Scan for the cell matching the given text and deliver its [x, y] coordinate at center. 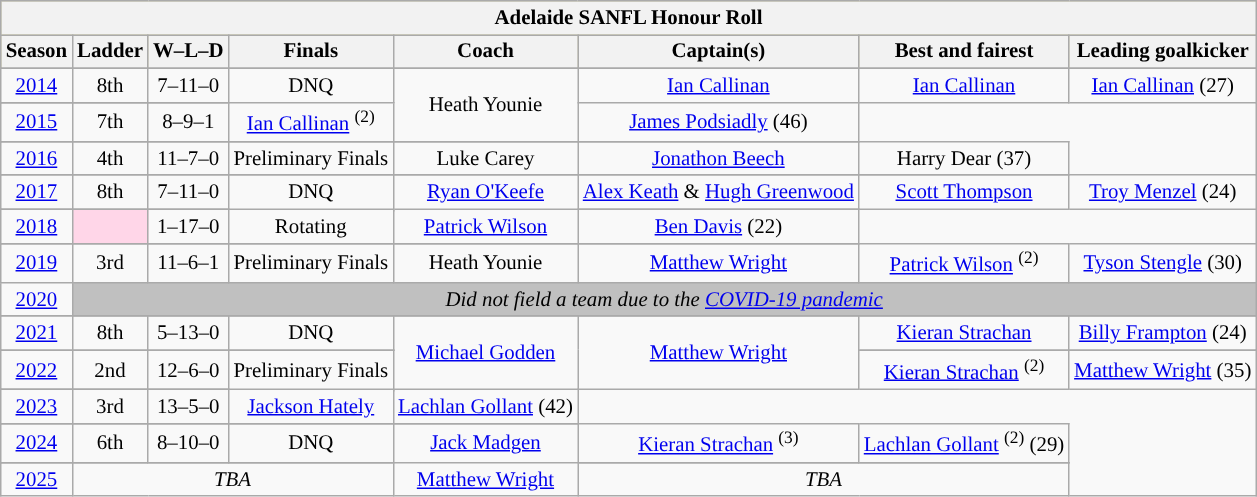
13–5–0 [188, 406]
8–9–1 [188, 122]
Finals [312, 52]
2016 [36, 159]
6th [110, 442]
2023 [36, 406]
11–6–1 [188, 262]
2019 [36, 262]
James Podsiadly (46) [718, 122]
2022 [36, 370]
Jonathon Beech [718, 159]
2017 [36, 192]
8–10–0 [188, 442]
Tyson Stengle (30) [1162, 262]
Harry Dear (37) [964, 159]
Season [36, 52]
11–7–0 [188, 159]
12–6–0 [188, 370]
Jackson Hately [312, 406]
Coach [486, 52]
Scott Thompson [964, 192]
5–13–0 [188, 333]
Ryan O'Keefe [486, 192]
Kieran Strachan [964, 333]
Matthew Wright (35) [1162, 370]
Ben Davis (22) [718, 226]
Billy Frampton (24) [1162, 333]
Patrick Wilson (2) [964, 262]
W–L–D [188, 52]
Troy Menzel (24) [1162, 192]
Leading goalkicker [1162, 52]
1–17–0 [188, 226]
Kieran Strachan (2) [964, 370]
Captain(s) [718, 52]
Lachlan Gollant (42) [486, 406]
2021 [36, 333]
Best and fairest [964, 52]
2020 [36, 299]
Ian Callinan (2) [312, 122]
Rotating [312, 226]
Luke Carey [486, 159]
2015 [36, 122]
Lachlan Gollant (2) (29) [964, 442]
Patrick Wilson [486, 226]
2025 [36, 480]
2018 [36, 226]
7th [110, 122]
Alex Keath & Hugh Greenwood [718, 192]
2014 [36, 85]
2024 [36, 442]
Did not field a team due to the COVID-19 pandemic [664, 299]
Ian Callinan (27) [1162, 85]
2nd [110, 370]
Michael Godden [486, 352]
Kieran Strachan (3) [718, 442]
4th [110, 159]
Ladder [110, 52]
Adelaide SANFL Honour Roll [629, 18]
Jack Madgen [486, 442]
